For the text-containing cell, return its midpoint in [X, Y] coordinate format. 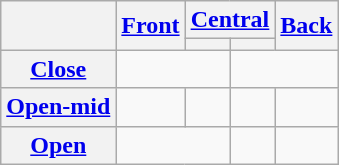
Open [58, 145]
Back [306, 26]
Central [230, 20]
Open-mid [58, 107]
Front [150, 26]
Close [58, 69]
